Extract the [X, Y] coordinate from the center of the cell holding the provided text.  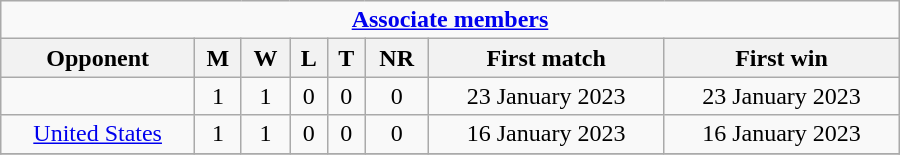
W [266, 58]
Opponent [98, 58]
First win [782, 58]
M [218, 58]
United States [98, 134]
Associate members [450, 20]
First match [546, 58]
NR [396, 58]
T [346, 58]
L [309, 58]
